Scan for the cell matching the given text and deliver its (X, Y) coordinate at center. 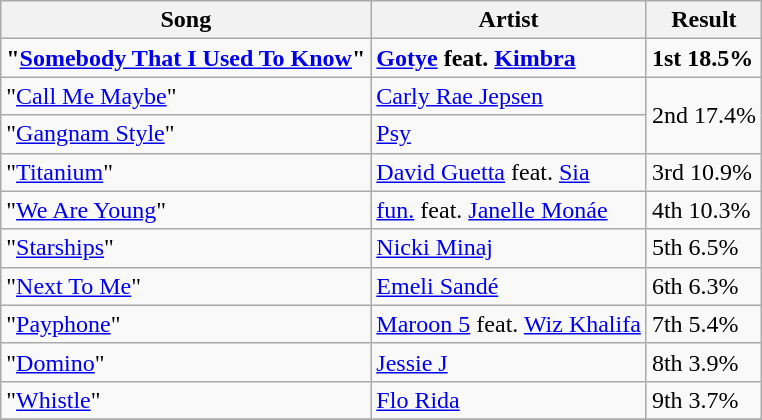
9th 3.7% (704, 400)
"Next To Me" (186, 286)
8th 3.9% (704, 362)
Carly Rae Jepsen (509, 96)
Emeli Sandé (509, 286)
4th 10.3% (704, 210)
5th 6.5% (704, 248)
"Gangnam Style" (186, 134)
3rd 10.9% (704, 172)
"We Are Young" (186, 210)
Nicki Minaj (509, 248)
Maroon 5 feat. Wiz Khalifa (509, 324)
2nd 17.4% (704, 115)
"Whistle" (186, 400)
Result (704, 20)
1st 18.5% (704, 58)
"Domino" (186, 362)
"Call Me Maybe" (186, 96)
"Somebody That I Used To Know" (186, 58)
David Guetta feat. Sia (509, 172)
Flo Rida (509, 400)
"Titanium" (186, 172)
Song (186, 20)
Jessie J (509, 362)
fun. feat. Janelle Monáe (509, 210)
Artist (509, 20)
Gotye feat. Kimbra (509, 58)
"Payphone" (186, 324)
6th 6.3% (704, 286)
"Starships" (186, 248)
7th 5.4% (704, 324)
Psy (509, 134)
